Determine the [X, Y] coordinate at the center of the cell enclosing the given text.  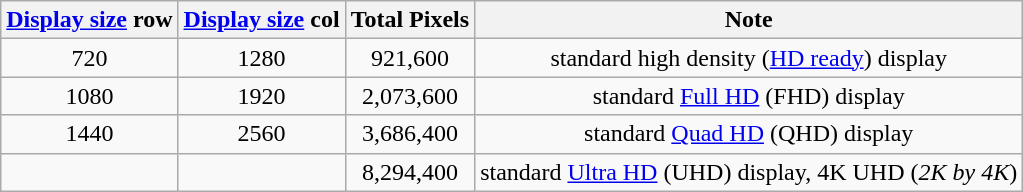
standard Ultra HD (UHD) display, 4K UHD (2K by 4K) [749, 172]
8,294,400 [410, 172]
1920 [262, 96]
1440 [90, 134]
1280 [262, 58]
1080 [90, 96]
3,686,400 [410, 134]
Display size row [90, 20]
Note [749, 20]
720 [90, 58]
standard Full HD (FHD) display [749, 96]
2,073,600 [410, 96]
standard Quad HD (QHD) display [749, 134]
Display size col [262, 20]
Total Pixels [410, 20]
2560 [262, 134]
921,600 [410, 58]
standard high density (HD ready) display [749, 58]
